Find where the given text appears and provide that cell's center as [X, Y] coordinate. 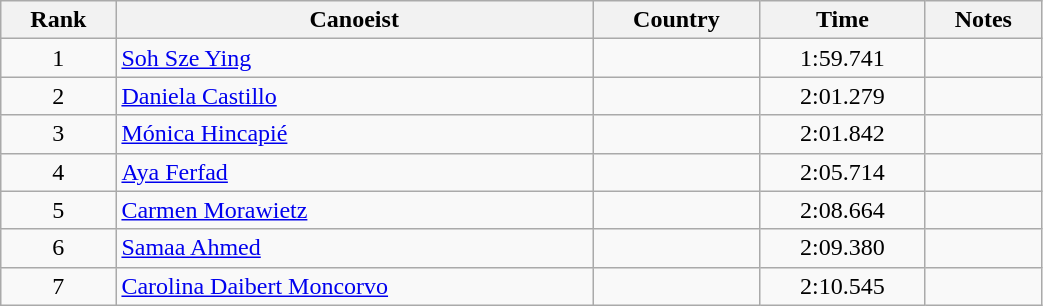
Soh Sze Ying [354, 58]
Time [842, 20]
Daniela Castillo [354, 96]
2:09.380 [842, 248]
Notes [984, 20]
Aya Ferfad [354, 172]
1 [58, 58]
2:08.664 [842, 210]
5 [58, 210]
Samaa Ahmed [354, 248]
2:10.545 [842, 286]
1:59.741 [842, 58]
7 [58, 286]
3 [58, 134]
Country [677, 20]
Mónica Hincapié [354, 134]
Canoeist [354, 20]
2 [58, 96]
Carmen Morawietz [354, 210]
Carolina Daibert Moncorvo [354, 286]
2:01.279 [842, 96]
2:05.714 [842, 172]
2:01.842 [842, 134]
Rank [58, 20]
6 [58, 248]
4 [58, 172]
